Output the [X, Y] coordinate of the center of the cell containing the given text.  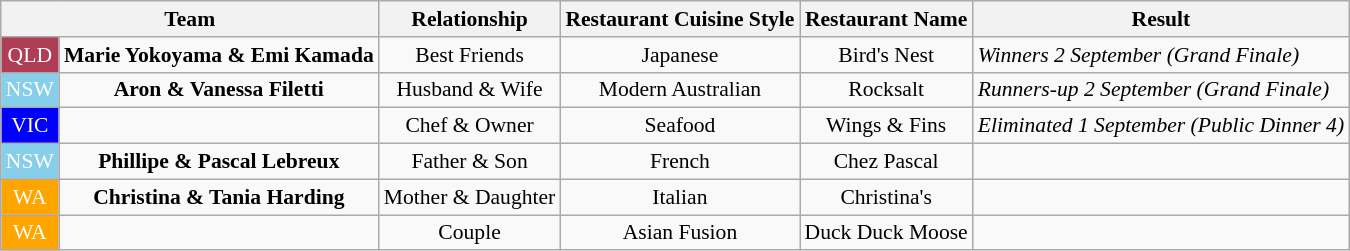
Eliminated 1 September (Public Dinner 4) [1161, 126]
QLD [30, 55]
Husband & Wife [470, 90]
Phillipe & Pascal Lebreux [219, 162]
Chez Pascal [886, 162]
Restaurant Name [886, 19]
Asian Fusion [680, 233]
Marie Yokoyama & Emi Kamada [219, 55]
Winners 2 September (Grand Finale) [1161, 55]
Chef & Owner [470, 126]
Relationship [470, 19]
Christina & Tania Harding [219, 197]
Modern Australian [680, 90]
Christina's [886, 197]
Restaurant Cuisine Style [680, 19]
Team [190, 19]
Couple [470, 233]
Runners-up 2 September (Grand Finale) [1161, 90]
Aron & Vanessa Filetti [219, 90]
Duck Duck Moose [886, 233]
Seafood [680, 126]
Wings & Fins [886, 126]
Mother & Daughter [470, 197]
Rocksalt [886, 90]
French [680, 162]
Best Friends [470, 55]
VIC [30, 126]
Result [1161, 19]
Italian [680, 197]
Father & Son [470, 162]
Bird's Nest [886, 55]
Japanese [680, 55]
